Identify which cell holds the provided text, then report its [X, Y] central coordinate. 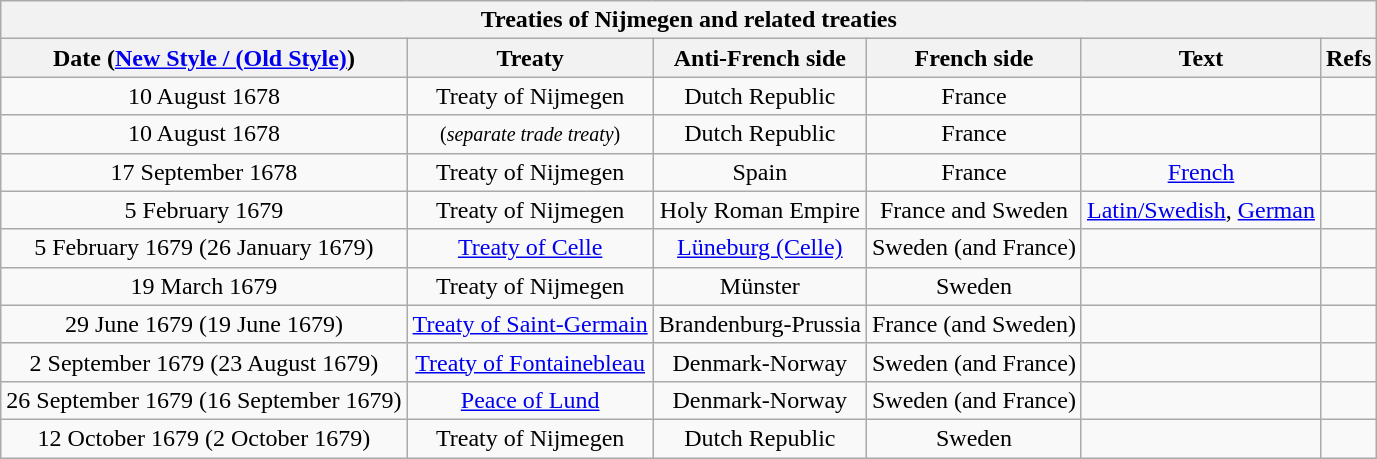
19 March 1679 [204, 286]
2 September 1679 (23 August 1679) [204, 362]
French [1200, 172]
17 September 1678 [204, 172]
(separate trade treaty) [530, 134]
5 February 1679 [204, 210]
Holy Roman Empire [760, 210]
Treaty of Fontainebleau [530, 362]
France (and Sweden) [974, 324]
French side [974, 58]
Peace of Lund [530, 400]
Treaty of Saint-Germain [530, 324]
Latin/Swedish, German [1200, 210]
Treaties of Nijmegen and related treaties [689, 20]
29 June 1679 (19 June 1679) [204, 324]
Text [1200, 58]
Lüneburg (Celle) [760, 248]
Treaty of Celle [530, 248]
Date (New Style / (Old Style)) [204, 58]
Refs [1348, 58]
Treaty [530, 58]
Münster [760, 286]
Anti-French side [760, 58]
5 February 1679 (26 January 1679) [204, 248]
12 October 1679 (2 October 1679) [204, 438]
26 September 1679 (16 September 1679) [204, 400]
Brandenburg-Prussia [760, 324]
France and Sweden [974, 210]
Spain [760, 172]
